Return [X, Y] of the center of cell containing provided text 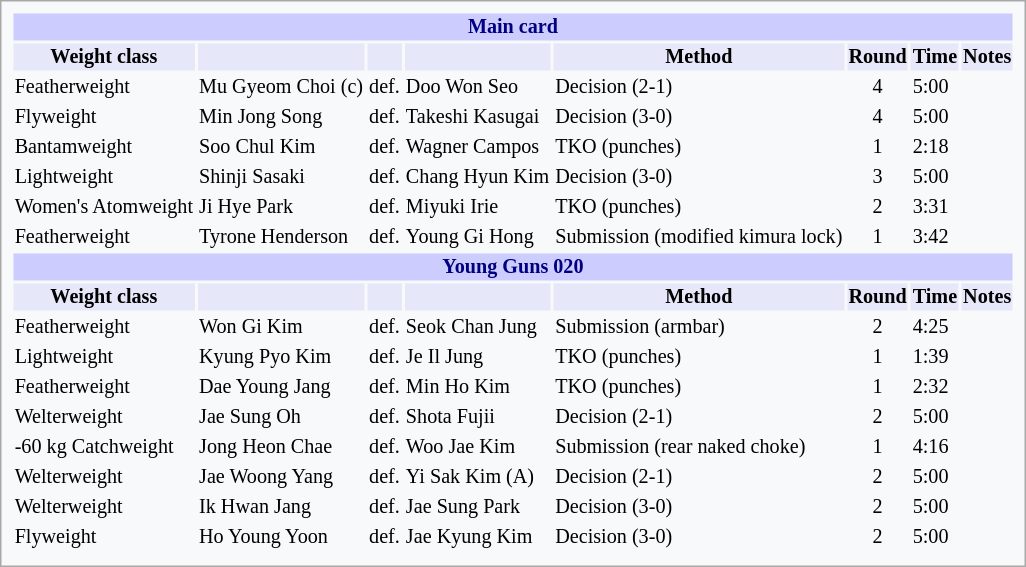
Won Gi Kim [282, 326]
Bantamweight [104, 146]
Submission (modified kimura lock) [699, 236]
Jae Sung Oh [282, 416]
Submission (rear naked choke) [699, 446]
Main card [513, 26]
-60 kg Catchweight [104, 446]
Submission (armbar) [699, 326]
Woo Jae Kim [477, 446]
Jong Heon Chae [282, 446]
Chang Hyun Kim [477, 176]
Miyuki Irie [477, 206]
3 [878, 176]
Ho Young Yoon [282, 536]
3:42 [934, 236]
Young Gi Hong [477, 236]
Min Jong Song [282, 116]
Dae Young Jang [282, 386]
Women's Atomweight [104, 206]
Tyrone Henderson [282, 236]
Ik Hwan Jang [282, 506]
4:25 [934, 326]
Mu Gyeom Choi (c) [282, 86]
1:39 [934, 356]
Ji Hye Park [282, 206]
Yi Sak Kim (A) [477, 476]
Wagner Campos [477, 146]
Jae Kyung Kim [477, 536]
Shinji Sasaki [282, 176]
Seok Chan Jung [477, 326]
Je Il Jung [477, 356]
Shota Fujii [477, 416]
Soo Chul Kim [282, 146]
Jae Woong Yang [282, 476]
2:18 [934, 146]
Doo Won Seo [477, 86]
4:16 [934, 446]
3:31 [934, 206]
2:32 [934, 386]
Jae Sung Park [477, 506]
Takeshi Kasugai [477, 116]
Kyung Pyo Kim [282, 356]
Min Ho Kim [477, 386]
Young Guns 020 [513, 266]
